Scan for the cell matching the given text and deliver its [X, Y] coordinate at center. 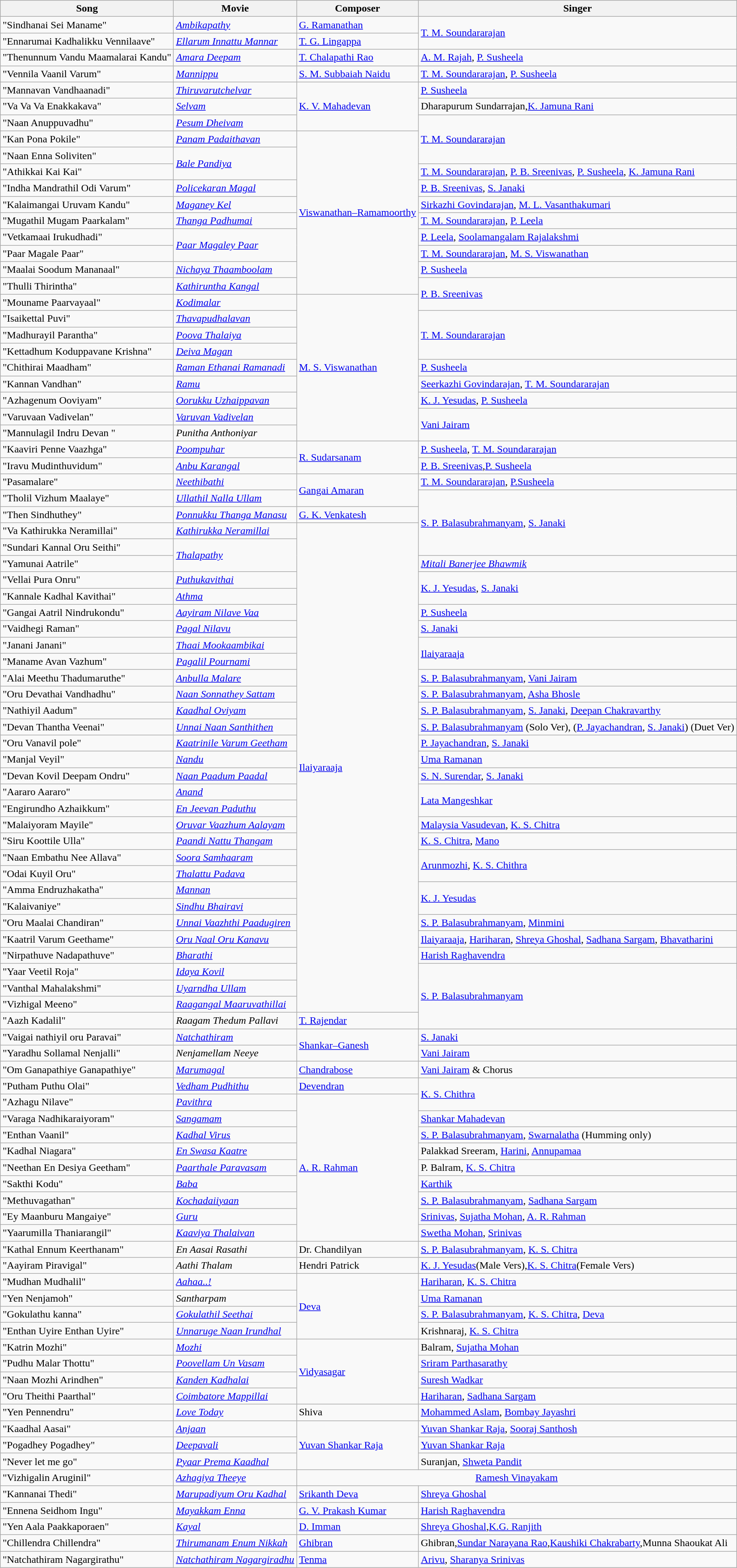
Naan Paadum Paadal [235, 776]
"Varaga Nadhikaraiyoram" [87, 1119]
Gangai Amaran [358, 490]
"Naan Anuppuvadhu" [87, 123]
Aathi Thalam [235, 1266]
Vani Jairam & Chorus [578, 1070]
"Kannanai Thedi" [87, 1494]
Suresh Wadkar [578, 1380]
"Manjal Veyil" [87, 760]
K. J. Yesudas [578, 898]
Unnaruge Naan Irundhal [235, 1331]
Puthukavithai [235, 580]
Coimbatore Mappillai [235, 1396]
"Oru Vanavil pole" [87, 743]
P. B. Sreenivas,P. Susheela [578, 465]
Ramesh Vinayakam [517, 1478]
P. Balram, K. S. Chitra [578, 1167]
Maganey Kel [235, 205]
Thavapudhalavan [235, 319]
Mozhi [235, 1347]
P. Susheela, T. M. Soundararajan [578, 449]
"Then Sindhuthey" [87, 515]
"Yaradhu Sollamal Nenjalli" [87, 1053]
Shiva [358, 1412]
Kochadaiiyaan [235, 1200]
S. P. Balasubrahmanyam, Minmini [578, 923]
En Aasai Rasathi [235, 1249]
Pesum Dheivam [235, 123]
Amara Deepam [235, 57]
G. K. Venkatesh [358, 515]
Kodimalar [235, 302]
R. Sudarsanam [358, 457]
Deiva Magan [235, 351]
"Thulli Thirintha" [87, 286]
Thalapathy [235, 555]
Viswanathan–Ramamoorthy [358, 213]
"Mannulagil Indru Devan " [87, 433]
S. P. Balasubrahmanyam, Sadhana Sargam [578, 1200]
A. M. Rajah, P. Susheela [578, 57]
T. M. Soundararajan, P. Susheela [578, 74]
S. M. Subbaiah Naidu [358, 74]
Kaadhal Oviyam [235, 710]
"Nirpathuve Nadapathuve" [87, 955]
Unnai Naan Santhithen [235, 727]
Kayal [235, 1527]
K. S. Chitra, Mano [578, 841]
"Devan Kovil Deepam Ondru" [87, 776]
Neethibathi [235, 482]
"Thenunnum Vandu Maamalarai Kandu" [87, 57]
S. P. Balasubrahmanyam, Vani Jairam [578, 678]
Shreya Ghoshal [578, 1494]
"Vetkamaai Irukudhadi" [87, 237]
"Yamunai Aatrile" [87, 564]
Kathirukka Neramillai [235, 531]
Policekaran Magal [235, 188]
"Chithirai Maadham" [87, 368]
Athma [235, 596]
"Kaadhal Aasai" [87, 1429]
Naan Sonnathey Sattam [235, 694]
Sindhu Bhairavi [235, 906]
"Madhurayil Parantha" [87, 335]
Srikanth Deva [358, 1494]
"Never let me go" [87, 1461]
"Ennena Seidhom Ingu" [87, 1510]
Kadhal Virus [235, 1135]
"Katrin Mozhi" [87, 1347]
"Vizhigalin Aruginil" [87, 1478]
"Oru Devathai Vandhadhu" [87, 694]
Karthik [578, 1184]
Kanden Kadhalai [235, 1380]
S. N. Surendar, S. Janaki [578, 776]
Nandu [235, 760]
"Natchathiram Nagargirathu" [87, 1559]
"Naan Embathu Nee Allava" [87, 857]
Vedham Pudhithu [235, 1086]
Ambikapathy [235, 25]
Nenjamellam Neeye [235, 1053]
Baba [235, 1184]
"Aazh Kadalil" [87, 1021]
"Chillendra Chillendra" [87, 1543]
Love Today [235, 1412]
Ghibran,Sundar Narayana Rao,Kaushiki Chakrabarty,Munna Shaoukat Ali [578, 1543]
Dharapurum Sundarrajan,K. Jamuna Rani [578, 106]
Pyaar Prema Kaadhal [235, 1461]
Anand [235, 792]
"Sindhanai Sei Maname" [87, 25]
T. Chalapathi Rao [358, 57]
"Athikkai Kai Kai" [87, 172]
K. J. Yesudas, S. Janaki [578, 588]
Shankar Mahadevan [578, 1119]
Varuvan Vadivelan [235, 416]
T. M. Soundararajan, M. S. Viswanathan [578, 253]
"Kannan Vandhan" [87, 384]
"Azhagenum Ooviyam" [87, 400]
"Kan Pona Pokile" [87, 139]
Anbu Karangal [235, 465]
Tenma [358, 1559]
Kaatrinile Varum Geetham [235, 743]
"Engirundho Azhaikkum" [87, 808]
"Kadhal Niagara" [87, 1151]
Unnai Vaazhthi Paadugiren [235, 923]
"Kaatril Varum Geethame" [87, 939]
Oorukku Uzhaippavan [235, 400]
"Putham Puthu Olai" [87, 1086]
"Pogadhey Pogadhey" [87, 1445]
Thirumanam Enum Nikkah [235, 1543]
"Kalaimangai Uruvam Kandu" [87, 205]
T. M. Soundararajan, P. B. Sreenivas, P. Susheela, K. Jamuna Rani [578, 172]
"Gokulathu kanna" [87, 1315]
"Vaidhegi Raman" [87, 629]
Ullathil Nalla Ullam [235, 498]
"Ey Maanburu Mangaiye" [87, 1216]
S. P. Balasubrahmanyam, K. S. Chitra [578, 1249]
"Odai Kuyil Oru" [87, 874]
T. M. Soundararajan, P.Susheela [578, 482]
S. P. Balasubrahmanyam, Asha Bhosle [578, 694]
"Ennarumai Kadhalikku Vennilaave" [87, 41]
"Kettadhum Koduppavane Krishna" [87, 351]
Paar Magaley Paar [235, 245]
Pagal Nilavu [235, 629]
Santharpam [235, 1298]
"Va Kathirukka Neramillai" [87, 531]
"Sakthi Kodu" [87, 1184]
"Yen Nenjamoh" [87, 1298]
Movie [235, 9]
Sriram Parthasarathy [578, 1363]
Oru Naal Oru Kanavu [235, 939]
S. P. Balasubrahmanyam, K. S. Chitra, Deva [578, 1315]
"Mannavan Vandhaanadi" [87, 90]
"Mouname Paarvayaal" [87, 302]
K. J. Yesudas(Male Vers),K. S. Chitra(Female Vers) [578, 1266]
Suranjan, Shweta Pandit [578, 1461]
S. P. Balasubrahmanyam, S. Janaki, Deepan Chakravarthy [578, 710]
K. J. Yesudas, P. Susheela [578, 400]
K. S. Chithra [578, 1094]
Kaaviya Thalaivan [235, 1233]
T. Rajendar [358, 1021]
K. V. Mahadevan [358, 106]
"Om Ganapathiye Ganapathiye" [87, 1070]
S. P. Balasubrahmanyam, Swarnalatha (Humming only) [578, 1135]
"Vizhigal Meeno" [87, 1004]
Sirkazhi Govindarajan, M. L. Vasanthakumari [578, 205]
Seerkazhi Govindarajan, T. M. Soundararajan [578, 384]
Mohammed Aslam, Bombay Jayashri [578, 1412]
Raagam Thedum Pallavi [235, 1021]
Uyarndha Ullam [235, 988]
Mannan [235, 890]
"Iravu Mudinthuvidum" [87, 465]
"Kannale Kadhal Kavithai" [87, 596]
"Yaarumilla Thaniarangil" [87, 1233]
Idaya Kovil [235, 971]
"Pudhu Malar Thottu" [87, 1363]
"Isaikettal Puvi" [87, 319]
"Naan Enna Soliviten" [87, 155]
Anjaan [235, 1429]
Pavithra [235, 1102]
Sangamam [235, 1119]
"Vennila Vaanil Varum" [87, 74]
Bale Pandiya [235, 163]
M. S. Viswanathan [358, 368]
"Kaaviri Penne Vaazhga" [87, 449]
Oruvar Vaazhum Aalayam [235, 825]
Raman Ethanai Ramanadi [235, 368]
"Vellai Pura Onru" [87, 580]
S. P. Balasubrahmanyam (Solo Ver), (P. Jayachandran, S. Janaki) (Duet Ver) [578, 727]
Paarthale Paravasam [235, 1167]
Poompuhar [235, 449]
"Methuvagathan" [87, 1200]
Aayiram Nilave Vaa [235, 612]
"Pasamalare" [87, 482]
"Alai Meethu Thadumaruthe" [87, 678]
Guru [235, 1216]
Thanga Padhumai [235, 221]
Arunmozhi, K. S. Chithra [578, 865]
Azhagiya Theeye [235, 1478]
"Vaigai nathiyil oru Paravai" [87, 1037]
En Jeevan Paduthu [235, 808]
Panam Padaithavan [235, 139]
"Amma Endruzhakatha" [87, 890]
Pagalil Pournami [235, 661]
Gokulathil Seethai [235, 1315]
Swetha Mohan, Srinivas [578, 1233]
"Aayiram Piravigal" [87, 1266]
Poovellam Un Vasam [235, 1363]
"Va Va Va Enakkakava" [87, 106]
"Malaiyoram Mayile" [87, 825]
P. Jayachandran, S. Janaki [578, 743]
Ponnukku Thanga Manasu [235, 515]
Ramu [235, 384]
Nichaya Thaamboolam [235, 270]
"Sundari Kannal Oru Seithi" [87, 547]
S. P. Balasubrahmanyam [578, 996]
Arivu, Sharanya Srinivas [578, 1559]
Thaai Mookaambikai [235, 645]
Punitha Anthoniyar [235, 433]
En Swasa Kaatre [235, 1151]
"Azhagu Nilave" [87, 1102]
Thalattu Padava [235, 874]
Poova Thalaiya [235, 335]
"Nathiyil Aadum" [87, 710]
Bharathi [235, 955]
Mayakkam Enna [235, 1510]
Selvam [235, 106]
"Paar Magale Paar" [87, 253]
Kathiruntha Kangal [235, 286]
"Varuvaan Vadivelan" [87, 416]
Krishnaraj, K. S. Chitra [578, 1331]
Composer [358, 9]
Natchathiram Nagargiradhu [235, 1559]
"Enthan Vaanil" [87, 1135]
Aahaa..! [235, 1282]
Singer [578, 9]
Mitali Banerjee Bhawmik [578, 564]
P. Leela, Soolamangalam Rajalakshmi [578, 237]
Hendri Patrick [358, 1266]
Ellarum Innattu Mannar [235, 41]
Deepavali [235, 1445]
Thiruvarutchelvar [235, 90]
"Enthan Uyire Enthan Uyire" [87, 1331]
"Siru Koottile Ulla" [87, 841]
A. R. Rahman [358, 1167]
"Indha Mandrathil Odi Varum" [87, 188]
"Yen Pennendru" [87, 1412]
Anbulla Malare [235, 678]
"Oru Theithi Paarthal" [87, 1396]
Palakkad Sreeram, Harini, Annupamaa [578, 1151]
"Neethan En Desiya Geetham" [87, 1167]
Song [87, 9]
Balram, Sujatha Mohan [578, 1347]
"Janani Janani" [87, 645]
Srinivas, Sujatha Mohan, A. R. Rahman [578, 1216]
Deva [358, 1306]
"Kathal Ennum Keerthanam" [87, 1249]
"Devan Thantha Veenai" [87, 727]
Yuvan Shankar Raja, Sooraj Santhosh [578, 1429]
"Kalaivaniye" [87, 906]
Marupadiyum Oru Kadhal [235, 1494]
Ghibran [358, 1543]
"Yaar Veetil Roja" [87, 971]
P. B. Sreenivas [578, 294]
S. P. Balasubrahmanyam, S. Janaki [578, 523]
Malaysia Vasudevan, K. S. Chitra [578, 825]
G. Ramanathan [358, 25]
"Mudhan Mudhalil" [87, 1282]
P. B. Sreenivas, S. Janaki [578, 188]
D. Imman [358, 1527]
Dr. Chandilyan [358, 1249]
Hariharan, K. S. Chitra [578, 1282]
Shankar–Ganesh [358, 1045]
T. M. Soundararajan, P. Leela [578, 221]
"Mugathil Mugam Paarkalam" [87, 221]
Ilaiyaraaja, Hariharan, Shreya Ghoshal, Sadhana Sargam, Bhavatharini [578, 939]
Soora Samhaaram [235, 857]
Mannippu [235, 74]
Paandi Nattu Thangam [235, 841]
"Gangai Aatril Nindrukondu" [87, 612]
Shreya Ghoshal,K.G. Ranjith [578, 1527]
Vidyasagar [358, 1372]
"Maalai Soodum Mananaal" [87, 270]
Lata Mangeshkar [578, 800]
"Yen Aala Paakkaporaen" [87, 1527]
T. G. Lingappa [358, 41]
"Maname Avan Vazhum" [87, 661]
G. V. Prakash Kumar [358, 1510]
"Tholil Vizhum Maalaye" [87, 498]
Natchathiram [235, 1037]
"Oru Maalai Chandiran" [87, 923]
Marumagal [235, 1070]
Hariharan, Sadhana Sargam [578, 1396]
"Naan Mozhi Arindhen" [87, 1380]
"Aararo Aararo" [87, 792]
Chandrabose [358, 1070]
"Vanthal Mahalakshmi" [87, 988]
Devendran [358, 1086]
Raagangal Maaruvathillai [235, 1004]
